Output the (X, Y) coordinate of the center of the cell containing the given text.  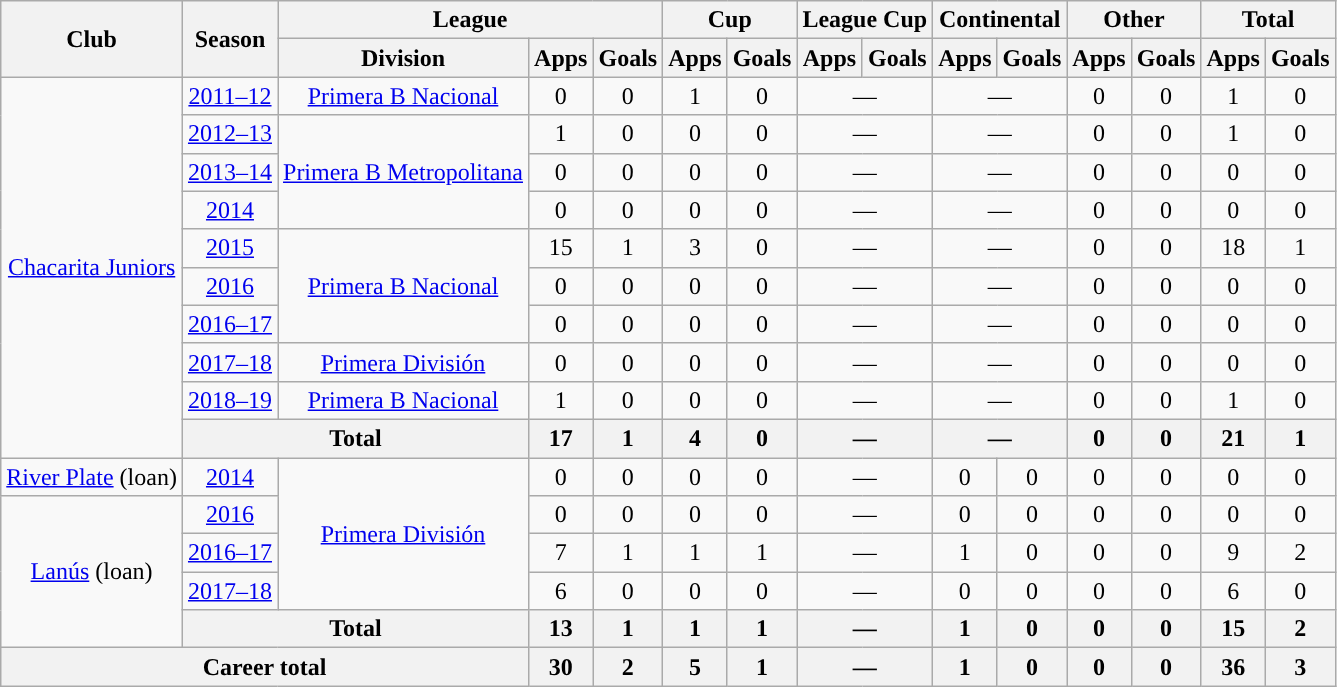
30 (561, 667)
5 (695, 667)
7 (561, 553)
2015 (230, 248)
2011–12 (230, 96)
9 (1233, 553)
2012–13 (230, 134)
Chacarita Juniors (92, 268)
Club (92, 39)
36 (1233, 667)
River Plate (loan) (92, 477)
21 (1233, 438)
League (470, 20)
League Cup (865, 20)
4 (695, 438)
Season (230, 39)
Lanús (loan) (92, 572)
Primera B Metropolitana (404, 172)
13 (561, 629)
Cup (730, 20)
2018–19 (230, 400)
17 (561, 438)
18 (1233, 248)
Other (1134, 20)
Division (404, 58)
2013–14 (230, 172)
Continental (1000, 20)
Career total (265, 667)
